From the cell containing the given text, extract its center point as [X, Y] coordinate. 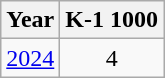
4 [112, 58]
2024 [30, 58]
K-1 1000 [112, 20]
Year [30, 20]
